Output the [X, Y] coordinate of the center of the cell containing the given text.  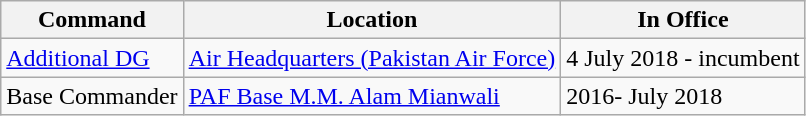
Air Headquarters (Pakistan Air Force) [372, 58]
In Office [683, 20]
Location [372, 20]
Base Commander [92, 96]
PAF Base M.M. Alam Mianwali [372, 96]
4 July 2018 - incumbent [683, 58]
2016- July 2018 [683, 96]
Additional DG [92, 58]
Command [92, 20]
